Detect which cell encompasses the target text, then output its (x, y) center coordinate. 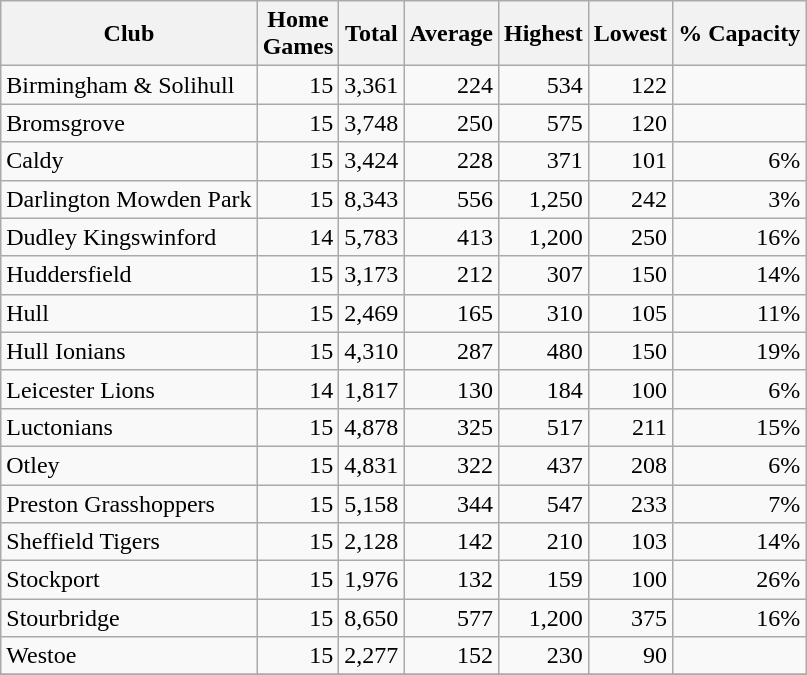
Otley (129, 465)
Birmingham & Solihull (129, 85)
Average (452, 34)
233 (630, 503)
11% (740, 313)
325 (452, 427)
Leicester Lions (129, 389)
Stourbridge (129, 618)
517 (543, 427)
159 (543, 580)
26% (740, 580)
142 (452, 542)
224 (452, 85)
120 (630, 123)
4,310 (372, 351)
371 (543, 161)
287 (452, 351)
3,748 (372, 123)
Total (372, 34)
7% (740, 503)
547 (543, 503)
Hull (129, 313)
577 (452, 618)
3,361 (372, 85)
Dudley Kingswinford (129, 237)
90 (630, 656)
242 (630, 199)
103 (630, 542)
3% (740, 199)
132 (452, 580)
Highest (543, 34)
184 (543, 389)
Lowest (630, 34)
165 (452, 313)
375 (630, 618)
3,173 (372, 275)
105 (630, 313)
4,831 (372, 465)
Huddersfield (129, 275)
15% (740, 427)
5,783 (372, 237)
575 (543, 123)
5,158 (372, 503)
8,343 (372, 199)
Hull Ionians (129, 351)
310 (543, 313)
Preston Grasshoppers (129, 503)
HomeGames (298, 34)
211 (630, 427)
208 (630, 465)
Club (129, 34)
212 (452, 275)
8,650 (372, 618)
19% (740, 351)
1,250 (543, 199)
210 (543, 542)
437 (543, 465)
122 (630, 85)
413 (452, 237)
Caldy (129, 161)
344 (452, 503)
130 (452, 389)
322 (452, 465)
230 (543, 656)
152 (452, 656)
Sheffield Tigers (129, 542)
480 (543, 351)
101 (630, 161)
Darlington Mowden Park (129, 199)
% Capacity (740, 34)
Bromsgrove (129, 123)
2,128 (372, 542)
4,878 (372, 427)
1,976 (372, 580)
3,424 (372, 161)
Westoe (129, 656)
2,277 (372, 656)
534 (543, 85)
556 (452, 199)
Luctonians (129, 427)
2,469 (372, 313)
307 (543, 275)
Stockport (129, 580)
228 (452, 161)
1,817 (372, 389)
